Identify which cell holds the provided text, then report its [X, Y] central coordinate. 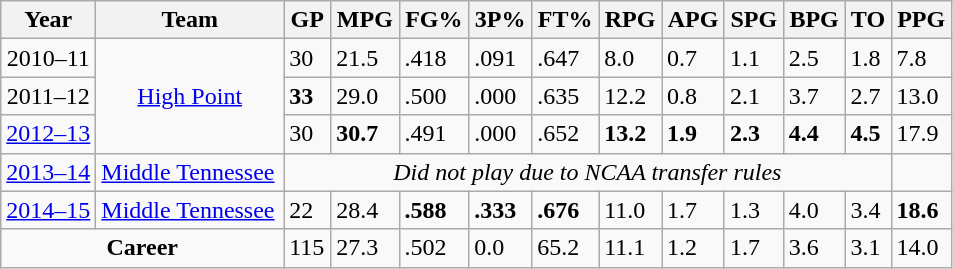
3.6 [814, 248]
.091 [500, 58]
8.0 [630, 58]
2.1 [754, 96]
4.4 [814, 134]
GP [308, 20]
12.2 [630, 96]
SPG [754, 20]
FT% [566, 20]
17.9 [921, 134]
2013–14 [48, 172]
2014–15 [48, 210]
28.4 [365, 210]
2.5 [814, 58]
13.2 [630, 134]
1.8 [868, 58]
MPG [365, 20]
0.8 [694, 96]
Career [142, 248]
2012–13 [48, 134]
3.4 [868, 210]
0.0 [500, 248]
FG% [434, 20]
.647 [566, 58]
.652 [566, 134]
21.5 [365, 58]
.588 [434, 210]
115 [308, 248]
Team [190, 20]
.635 [566, 96]
1.9 [694, 134]
2010–11 [48, 58]
3P% [500, 20]
RPG [630, 20]
0.7 [694, 58]
1.2 [694, 248]
1.1 [754, 58]
Did not play due to NCAA transfer rules [588, 172]
11.0 [630, 210]
4.0 [814, 210]
Year [48, 20]
PPG [921, 20]
BPG [814, 20]
18.6 [921, 210]
4.5 [868, 134]
1.3 [754, 210]
27.3 [365, 248]
7.8 [921, 58]
14.0 [921, 248]
High Point [190, 96]
2.7 [868, 96]
3.1 [868, 248]
13.0 [921, 96]
3.7 [814, 96]
.502 [434, 248]
APG [694, 20]
.333 [500, 210]
29.0 [365, 96]
65.2 [566, 248]
.491 [434, 134]
.676 [566, 210]
33 [308, 96]
30.7 [365, 134]
2011–12 [48, 96]
2.3 [754, 134]
22 [308, 210]
11.1 [630, 248]
.500 [434, 96]
.418 [434, 58]
TO [868, 20]
